Search for the cell housing the specified text and yield its [X, Y] center coordinate. 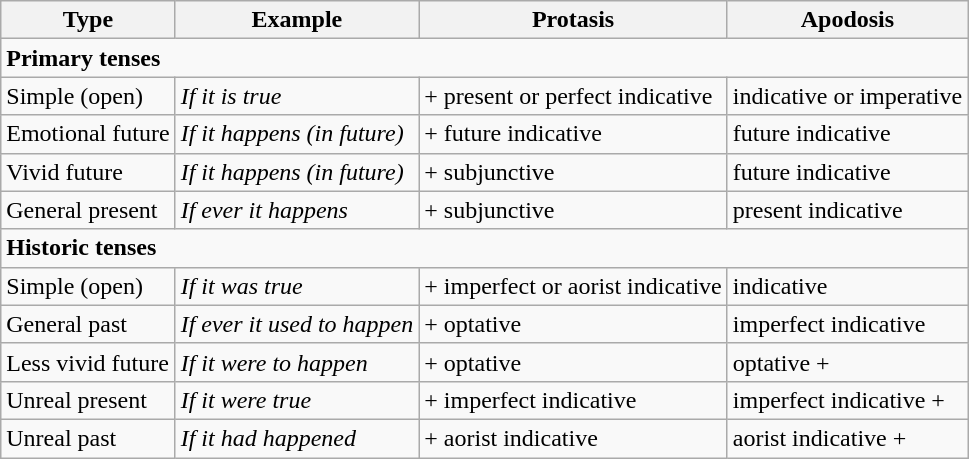
indicative [847, 286]
Unreal past [88, 438]
Less vivid future [88, 362]
+ present or perfect indicative [573, 96]
Vivid future [88, 172]
indicative or imperative [847, 96]
+ future indicative [573, 134]
If it was true [297, 286]
Historic tenses [484, 248]
If ever it happens [297, 210]
General past [88, 324]
General present [88, 210]
aorist indicative + [847, 438]
+ imperfect or aorist indicative [573, 286]
Apodosis [847, 20]
imperfect indicative [847, 324]
Primary tenses [484, 58]
imperfect indicative + [847, 400]
If ever it used to happen [297, 324]
+ aorist indicative [573, 438]
+ imperfect indicative [573, 400]
optative + [847, 362]
Type [88, 20]
Protasis [573, 20]
If it had happened [297, 438]
Unreal present [88, 400]
If it is true [297, 96]
Example [297, 20]
Emotional future [88, 134]
If it were true [297, 400]
If it were to happen [297, 362]
present indicative [847, 210]
